From the cell containing the given text, extract its center point as (X, Y) coordinate. 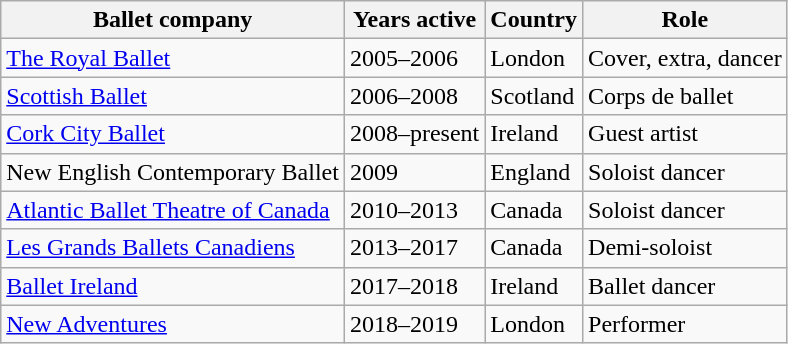
Corps de ballet (686, 96)
2005–2006 (414, 58)
Years active (414, 20)
Role (686, 20)
Performer (686, 324)
2010–2013 (414, 210)
Ballet Ireland (173, 286)
Scottish Ballet (173, 96)
Scotland (534, 96)
England (534, 172)
New English Contemporary Ballet (173, 172)
Cover, extra, dancer (686, 58)
2018–2019 (414, 324)
2006–2008 (414, 96)
Guest artist (686, 134)
The Royal Ballet (173, 58)
2013–2017 (414, 248)
New Adventures (173, 324)
Country (534, 20)
Ballet company (173, 20)
2017–2018 (414, 286)
2008–present (414, 134)
Ballet dancer (686, 286)
2009 (414, 172)
Les Grands Ballets Canadiens (173, 248)
Cork City Ballet (173, 134)
Atlantic Ballet Theatre of Canada (173, 210)
Demi-soloist (686, 248)
